Return (x, y) of the center of cell containing provided text 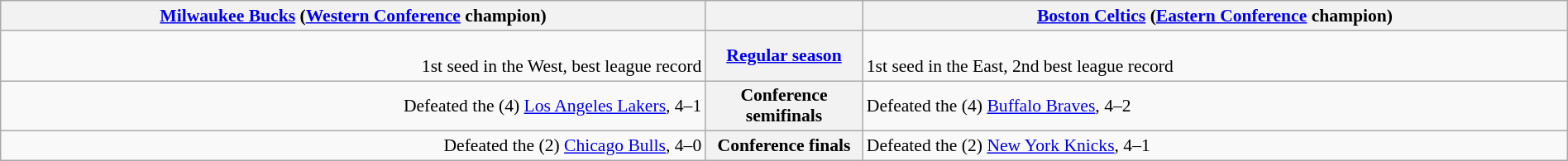
Regular season (784, 56)
Defeated the (4) Los Angeles Lakers, 4–1 (354, 106)
1st seed in the East, 2nd best league record (1216, 56)
Defeated the (4) Buffalo Braves, 4–2 (1216, 106)
1st seed in the West, best league record (354, 56)
Milwaukee Bucks (Western Conference champion) (354, 16)
Conference finals (784, 146)
Conference semifinals (784, 106)
Boston Celtics (Eastern Conference champion) (1216, 16)
Defeated the (2) Chicago Bulls, 4–0 (354, 146)
Defeated the (2) New York Knicks, 4–1 (1216, 146)
